From the cell containing the given text, extract its center point as (X, Y) coordinate. 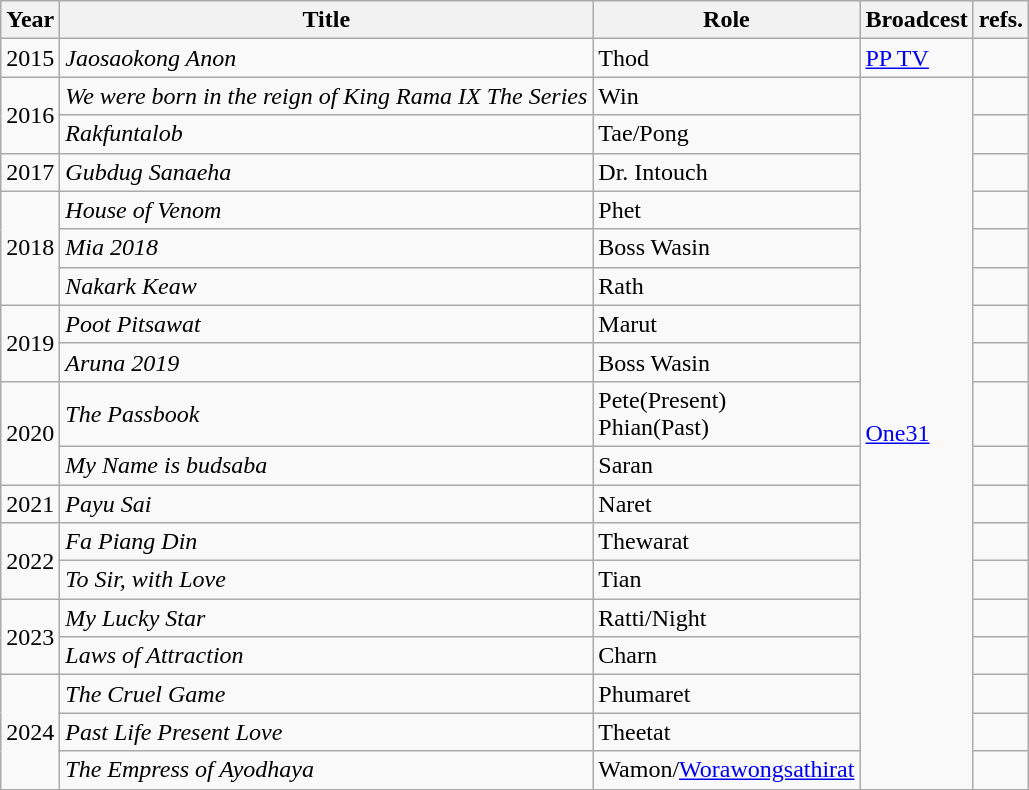
Role (726, 20)
Rakfuntalob (326, 134)
House of Venom (326, 210)
Tian (726, 580)
Year (30, 20)
Payu Sai (326, 503)
Thod (726, 58)
One31 (916, 433)
Ratti/Night (726, 618)
Theetat (726, 732)
Laws of Attraction (326, 656)
Broadcest (916, 20)
2024 (30, 732)
Nakark Keaw (326, 286)
Pete(Present)Phian(Past) (726, 414)
2018 (30, 248)
My Lucky Star (326, 618)
The Empress of Ayodhaya (326, 770)
Phet (726, 210)
Fa Piang Din (326, 542)
Poot Pitsawat (326, 324)
My Name is budsaba (326, 465)
Mia 2018 (326, 248)
Phumaret (726, 694)
Jaosaokong Anon (326, 58)
Marut (726, 324)
2016 (30, 115)
Naret (726, 503)
Tae/Pong (726, 134)
Rath (726, 286)
Win (726, 96)
Aruna 2019 (326, 362)
Title (326, 20)
2021 (30, 503)
The Cruel Game (326, 694)
2015 (30, 58)
Dr. Intouch (726, 172)
2022 (30, 561)
We were born in the reign of King Rama IX The Series (326, 96)
To Sir, with Love (326, 580)
2017 (30, 172)
Gubdug Sanaeha (326, 172)
Saran (726, 465)
2019 (30, 343)
Past Life Present Love (326, 732)
2023 (30, 637)
The Passbook (326, 414)
Charn (726, 656)
refs. (1000, 20)
Wamon/Worawongsathirat (726, 770)
Thewarat (726, 542)
2020 (30, 432)
PP TV (916, 58)
